Search for the cell housing the specified text and yield its [x, y] center coordinate. 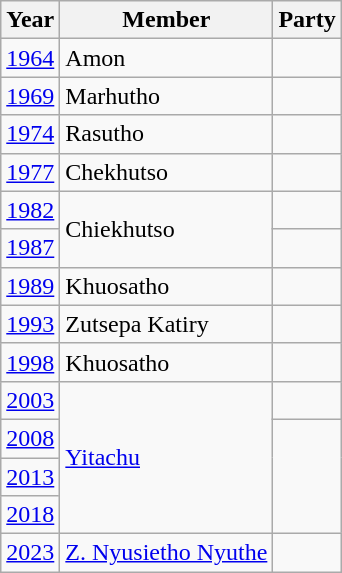
Yitachu [166, 457]
2003 [30, 400]
1969 [30, 96]
1964 [30, 58]
1993 [30, 324]
Year [30, 20]
Marhutho [166, 96]
1977 [30, 172]
2023 [30, 553]
1989 [30, 286]
1987 [30, 248]
2013 [30, 477]
2018 [30, 515]
Z. Nyusietho Nyuthe [166, 553]
Chiekhutso [166, 229]
1974 [30, 134]
Chekhutso [166, 172]
2008 [30, 438]
Rasutho [166, 134]
Zutsepa Katiry [166, 324]
1998 [30, 362]
1982 [30, 210]
Member [166, 20]
Party [307, 20]
Amon [166, 58]
